Scan for the cell matching the given text and deliver its (x, y) coordinate at center. 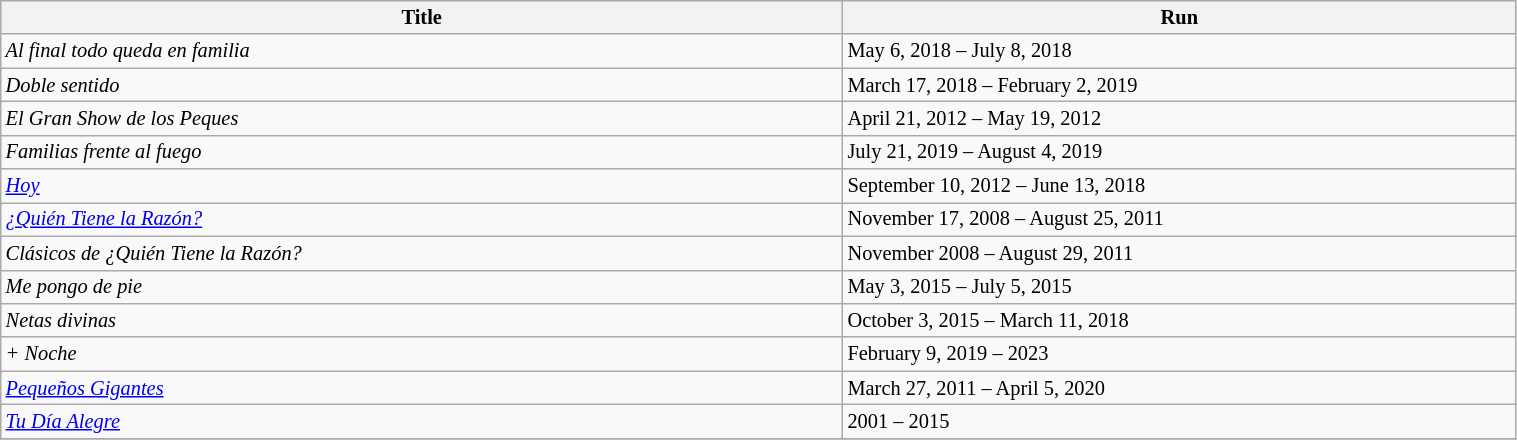
October 3, 2015 – March 11, 2018 (1180, 320)
November 2008 – August 29, 2011 (1180, 253)
September 10, 2012 – June 13, 2018 (1180, 186)
March 17, 2018 – February 2, 2019 (1180, 85)
Familias frente al fuego (422, 152)
March 27, 2011 – April 5, 2020 (1180, 388)
Run (1180, 17)
Tu Día Alegre (422, 421)
Doble sentido (422, 85)
Clásicos de ¿Quién Tiene la Razón? (422, 253)
¿Quién Tiene la Razón? (422, 219)
2001 – 2015 (1180, 421)
Al final todo queda en familia (422, 51)
May 6, 2018 – July 8, 2018 (1180, 51)
Hoy (422, 186)
May 3, 2015 – July 5, 2015 (1180, 287)
Pequeños Gigantes (422, 388)
April 21, 2012 – May 19, 2012 (1180, 118)
El Gran Show de los Peques (422, 118)
+ Noche (422, 354)
November 17, 2008 – August 25, 2011 (1180, 219)
Me pongo de pie (422, 287)
July 21, 2019 – August 4, 2019 (1180, 152)
Title (422, 17)
Netas divinas (422, 320)
February 9, 2019 – 2023 (1180, 354)
